From the cell containing the given text, extract its center point as [X, Y] coordinate. 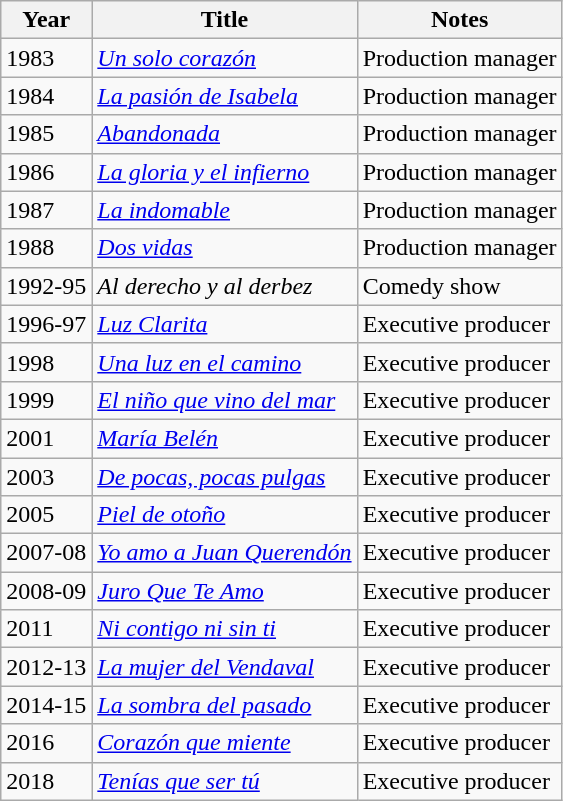
La sombra del pasado [224, 705]
Year [46, 20]
La indomable [224, 210]
1985 [46, 134]
2014-15 [46, 705]
1984 [46, 96]
Piel de otoño [224, 515]
1996-97 [46, 324]
La gloria y el infierno [224, 172]
2007-08 [46, 553]
Dos vidas [224, 248]
1986 [46, 172]
2003 [46, 477]
La mujer del Vendaval [224, 667]
Una luz en el camino [224, 362]
2018 [46, 781]
Luz Clarita [224, 324]
María Belén [224, 438]
Juro Que Te Amo [224, 591]
Abandonada [224, 134]
El niño que vino del mar [224, 400]
Comedy show [460, 286]
Un solo corazón [224, 58]
Tenías que ser tú [224, 781]
1987 [46, 210]
2005 [46, 515]
2011 [46, 629]
1999 [46, 400]
1983 [46, 58]
Ni contigo ni sin ti [224, 629]
1992-95 [46, 286]
Corazón que miente [224, 743]
2001 [46, 438]
Al derecho y al derbez [224, 286]
2012-13 [46, 667]
2016 [46, 743]
Notes [460, 20]
La pasión de Isabela [224, 96]
2008-09 [46, 591]
De pocas, pocas pulgas [224, 477]
1998 [46, 362]
Title [224, 20]
1988 [46, 248]
Yo amo a Juan Querendón [224, 553]
